Scan for the cell matching the given text and deliver its [x, y] coordinate at center. 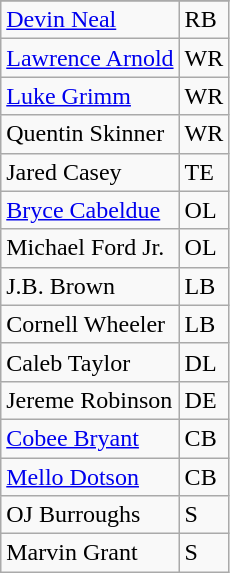
Mello Dotson [90, 477]
Devin Neal [90, 20]
DL [204, 362]
OJ Burroughs [90, 515]
Marvin Grant [90, 553]
Cornell Wheeler [90, 324]
RB [204, 20]
Lawrence Arnold [90, 58]
Quentin Skinner [90, 134]
J.B. Brown [90, 286]
Luke Grimm [90, 96]
Jereme Robinson [90, 400]
Caleb Taylor [90, 362]
Cobee Bryant [90, 438]
Jared Casey [90, 172]
Michael Ford Jr. [90, 248]
TE [204, 172]
DE [204, 400]
Bryce Cabeldue [90, 210]
